Output the [x, y] coordinate of the center of the cell containing the given text.  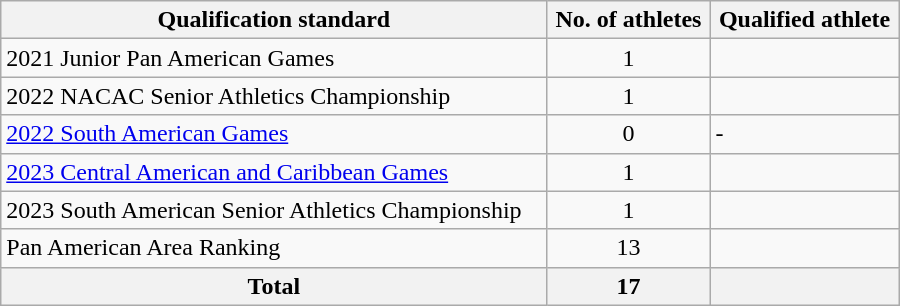
Qualified athlete [804, 20]
17 [628, 286]
Pan American Area Ranking [274, 248]
2021 Junior Pan American Games [274, 58]
2023 South American Senior Athletics Championship [274, 210]
No. of athletes [628, 20]
13 [628, 248]
Total [274, 286]
- [804, 134]
0 [628, 134]
2022 South American Games [274, 134]
Qualification standard [274, 20]
2022 NACAC Senior Athletics Championship [274, 96]
2023 Central American and Caribbean Games [274, 172]
